Determine the (x, y) coordinate at the center of the cell enclosing the given text.  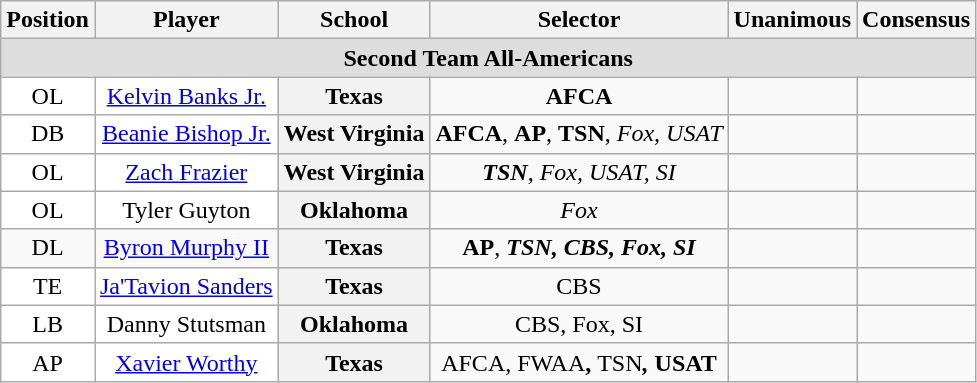
AP (48, 362)
Position (48, 20)
AP, TSN, CBS, Fox, SI (579, 248)
Consensus (916, 20)
Danny Stutsman (186, 324)
Fox (579, 210)
Tyler Guyton (186, 210)
Beanie Bishop Jr. (186, 134)
Second Team All-Americans (488, 58)
Xavier Worthy (186, 362)
DL (48, 248)
School (354, 20)
CBS (579, 286)
Byron Murphy II (186, 248)
TSN, Fox, USAT, SI (579, 172)
DB (48, 134)
Ja'Tavion Sanders (186, 286)
AFCA, AP, TSN, Fox, USAT (579, 134)
Unanimous (792, 20)
Selector (579, 20)
CBS, Fox, SI (579, 324)
LB (48, 324)
Zach Frazier (186, 172)
TE (48, 286)
Player (186, 20)
AFCA, FWAA, TSN, USAT (579, 362)
Kelvin Banks Jr. (186, 96)
AFCA (579, 96)
